Detect which cell encompasses the target text, then output its [X, Y] center coordinate. 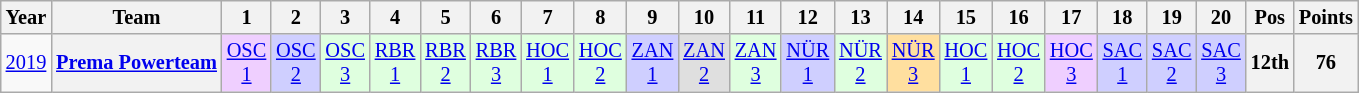
4 [395, 17]
ZAN1 [653, 63]
OSC1 [246, 63]
13 [860, 17]
16 [1018, 17]
14 [914, 17]
18 [1122, 17]
SAC2 [1172, 63]
6 [496, 17]
Team [136, 17]
9 [653, 17]
12 [808, 17]
Prema Powerteam [136, 63]
12th [1270, 63]
8 [600, 17]
76 [1326, 63]
5 [445, 17]
ZAN2 [704, 63]
15 [966, 17]
SAC3 [1220, 63]
OSC2 [296, 63]
Points [1326, 17]
17 [1072, 17]
NÜR2 [860, 63]
2 [296, 17]
RBR2 [445, 63]
20 [1220, 17]
NÜR1 [808, 63]
SAC1 [1122, 63]
NÜR3 [914, 63]
19 [1172, 17]
ZAN3 [756, 63]
7 [548, 17]
Year [26, 17]
2019 [26, 63]
RBR1 [395, 63]
10 [704, 17]
HOC3 [1072, 63]
RBR3 [496, 63]
11 [756, 17]
3 [344, 17]
OSC3 [344, 63]
1 [246, 17]
Pos [1270, 17]
